Detect which cell encompasses the target text, then output its (X, Y) center coordinate. 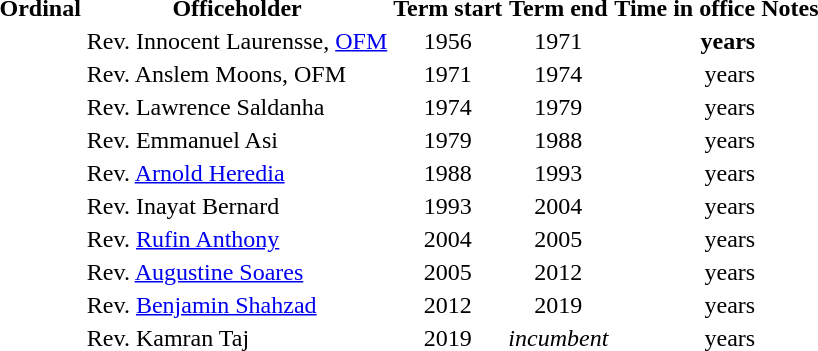
Rev. Augustine Soares (236, 272)
Rev. Benjamin Shahzad (236, 305)
Rev. Inayat Bernard (236, 206)
Rev. Arnold Heredia (236, 173)
Rev. Rufin Anthony (236, 239)
Rev. Anslem Moons, OFM (236, 74)
Rev. Innocent Laurensse, OFM (236, 41)
2019 (558, 305)
Rev. Emmanuel Asi (236, 140)
1956 (448, 41)
Rev. Lawrence Saldanha (236, 107)
